Provide the (X, Y) coordinate of the cell's center where the given text is located.  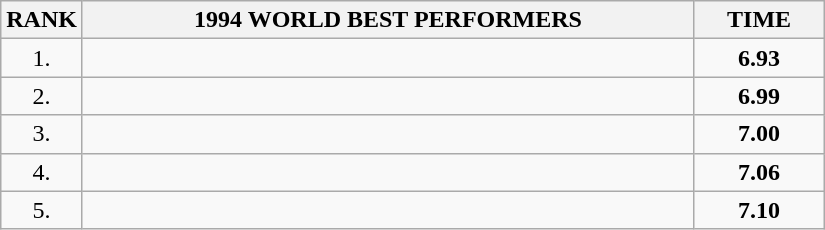
TIME (760, 20)
5. (42, 210)
3. (42, 134)
RANK (42, 20)
4. (42, 172)
6.93 (760, 58)
2. (42, 96)
1994 WORLD BEST PERFORMERS (388, 20)
7.06 (760, 172)
1. (42, 58)
6.99 (760, 96)
7.00 (760, 134)
7.10 (760, 210)
